Return the [x, y] coordinate for the center point of the cell that contains the specified text.  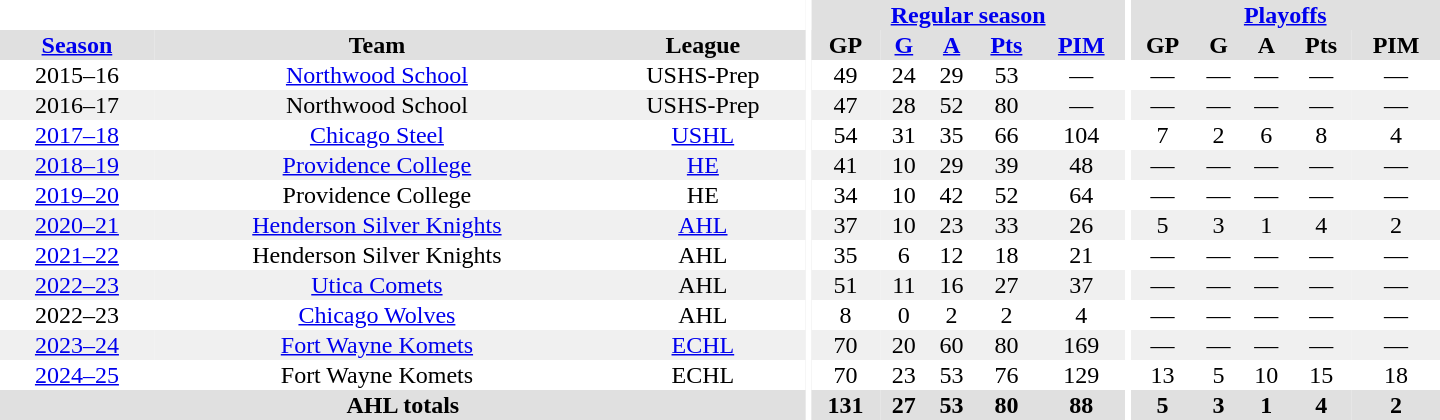
Season [77, 45]
24 [904, 75]
41 [846, 165]
48 [1081, 165]
39 [1006, 165]
2024–25 [77, 375]
26 [1081, 225]
AHL totals [403, 405]
League [703, 45]
66 [1006, 135]
76 [1006, 375]
13 [1162, 375]
88 [1081, 405]
USHL [703, 135]
129 [1081, 375]
2019–20 [77, 195]
2015–16 [77, 75]
Chicago Steel [377, 135]
54 [846, 135]
104 [1081, 135]
2021–22 [77, 255]
Utica Comets [377, 285]
0 [904, 315]
15 [1321, 375]
7 [1162, 135]
11 [904, 285]
12 [952, 255]
2018–19 [77, 165]
169 [1081, 345]
2020–21 [77, 225]
21 [1081, 255]
51 [846, 285]
Regular season [968, 15]
16 [952, 285]
49 [846, 75]
20 [904, 345]
64 [1081, 195]
60 [952, 345]
28 [904, 105]
2023–24 [77, 345]
2016–17 [77, 105]
Team [377, 45]
33 [1006, 225]
Chicago Wolves [377, 315]
47 [846, 105]
131 [846, 405]
34 [846, 195]
42 [952, 195]
2017–18 [77, 135]
Playoffs [1285, 15]
31 [904, 135]
